Return the [X, Y] coordinate for the center point of the cell that contains the specified text.  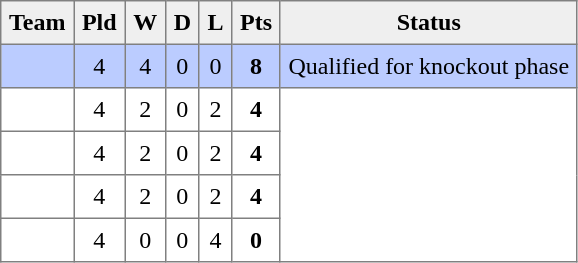
Status [428, 23]
8 [256, 66]
Pts [256, 23]
W [145, 23]
D [182, 23]
Team [38, 23]
Qualified for knockout phase [428, 66]
Pld [100, 23]
L [216, 23]
